Return (x, y) of the center of cell containing provided text 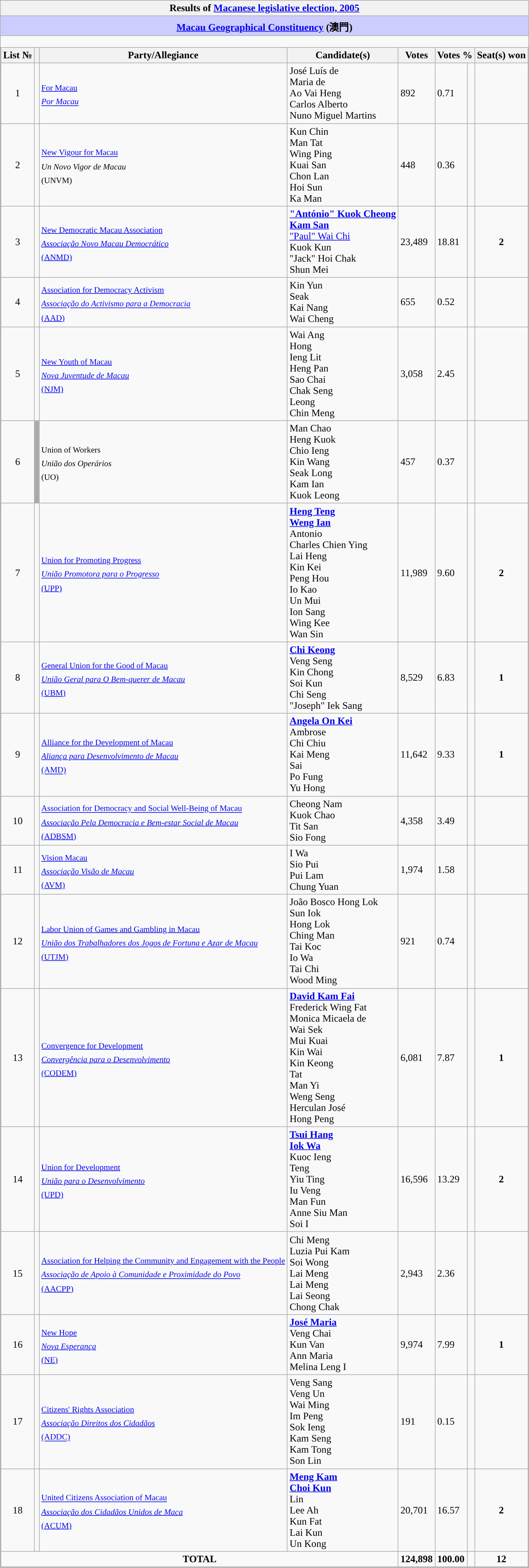
8 (17, 678)
3,058 (416, 374)
1,974 (416, 870)
6.83 (451, 678)
7.87 (451, 1057)
11 (17, 870)
New HopeNova Esperança(NE) (163, 1344)
2,943 (416, 1273)
Cheong Nam Kuok Chao Tit San Sio Fong (343, 821)
13.29 (451, 1179)
I Wa Sio Pui Pui Lam Chung Yuan (343, 870)
Association for Helping the Community and Engagement with the PeopleAssociação de Apoio à Comunidade e Proximidade do Povo(AACPP) (163, 1273)
655 (416, 303)
6 (17, 462)
20,701 (416, 1510)
Votes (416, 55)
0.37 (451, 462)
Union of WorkersUnião dos Operários(UO) (163, 462)
Union for Promoting ProgressUnião Promotora para o Progresso(UPP) (163, 573)
Angela On KeiAmbrose Chi Chiu Kai Meng Sai Po Fung Yu Hong (343, 755)
124,898 (416, 1559)
"António" Kuok Cheong Kam San"Paul" Wai Chi Kuok Kun"Jack" Hoi Chak Shun Mei (343, 242)
Labor Union of Games and Gambling in MacauUnião dos Trabalhadores dos Jogos de Fortuna e Azar de Macau(UTJM) (163, 941)
Heng Teng Weng IanAntonio Charles Chien Ying Lai Heng Kin Kei Peng Hou Io Kao Un Mui Ion Sang Wing Kee Wan Sin (343, 573)
List № (17, 55)
11,989 (416, 573)
4 (17, 303)
9 (17, 755)
14 (17, 1179)
448 (416, 164)
Chi MengLuzia Pui Kam Soi Wong Lai Meng Lai Meng Lai Seong Chong Chak (343, 1273)
Vision MacauAssociação Visão de Macau(AVM) (163, 870)
13 (17, 1057)
921 (416, 941)
New Youth of MacauNova Juventude de Macau(NJM) (163, 374)
457 (416, 462)
16.57 (451, 1510)
Kun Chin Man Tat Wing Ping Kuai San Chon Lan Hoi Sun Ka Man (343, 164)
Wai Ang Hong Ieng Lit Heng Pan Sao Chai Chak Seng Leong Chin Meng (343, 374)
0.15 (451, 1422)
Kin Yun Seak Kai Nang Wai Cheng (343, 303)
3.49 (451, 821)
892 (416, 93)
New Vigour for MacauUn Novo Vigor de Macau(UNVM) (163, 164)
23,489 (416, 242)
17 (17, 1422)
Results of Macanese legislative election, 2005 (264, 8)
Man Chao Heng Kuok Chio Ieng Kin Wang Seak Long Kam Ian Kuok Leong (343, 462)
Citizens' Rights AssociationAssociação Direitos dos Cidadãos(ADDC) (163, 1422)
Union for DevelopmentUnião para o Desenvolvimento(UPD) (163, 1179)
2.45 (451, 374)
United Citizens Association of MacauAssociação dos Cidadãos Unidos de Maca(ACUM) (163, 1510)
7 (17, 573)
8,529 (416, 678)
9.60 (451, 573)
5 (17, 374)
0.36 (451, 164)
David Kam FaiFrederick Wing FatMonica Micaela de Wai Sek Mui Kuai Kin Wai Kin Keong Tat Man Yi Weng SengHerculan José Hong Peng (343, 1057)
Tsui Hang Iok Wa Kuoc Ieng Teng Yiu Ting Iu Veng Man FunAnne Siu Man Soi I (343, 1179)
Party/Allegiance (163, 55)
Macau Geographical Constituency (澳門) (264, 26)
Veng Sang Veng Un Wai Ming Im Peng Sok Ieng Kam Seng Kam Tong Son Lin (343, 1422)
Seat(s) won (501, 55)
191 (416, 1422)
0.71 (451, 93)
7.99 (451, 1344)
TOTAL (199, 1559)
18 (17, 1510)
9,974 (416, 1344)
6,081 (416, 1057)
Chi Keong Veng Seng Kin Chong Soi Kun Chi Seng"Joseph" Iek Sang (343, 678)
For MacauPor Macau (163, 93)
16,596 (416, 1179)
9.33 (451, 755)
100.00 (451, 1559)
10 (17, 821)
4,358 (416, 821)
Convergence for DevelopmentConvergência para o Desenvolvimento(CODEM) (163, 1057)
1.58 (451, 870)
Alliance for the Development of MacauAliança para Desenvolvimento de Macau(AMD) (163, 755)
José Luís de Maria de Ao Vai HengCarlos Alberto Nuno Miguel Martins (343, 93)
João Bosco Hong Lok Sun Iok Hong Lok Ching Man Tai Koc Io Wa Tai Chi Wood Ming (343, 941)
José Maria Veng Chai Kun Van Ann Maria Melina Leng I (343, 1344)
Meng Kam Choi Kun Lin Lee Ah Kun Fat Lai Kun Un Kong (343, 1510)
Candidate(s) (343, 55)
Votes % (455, 55)
11,642 (416, 755)
0.52 (451, 303)
Association for Democracy and Social Well-Being of MacauAssociação Pela Democracia e Bem-estar Social de Macau(ADBSM) (163, 821)
2.36 (451, 1273)
0.74 (451, 941)
18.81 (451, 242)
New Democratic Macau AssociationAssociação Novo Macau Democrático(ANMD) (163, 242)
Association for Democracy ActivismAssociação do Activismo para a Democracia(AAD) (163, 303)
General Union for the Good of MacauUnião Geral para O Bem-querer de Macau(UBM) (163, 678)
3 (17, 242)
16 (17, 1344)
15 (17, 1273)
